Pinpoint the cell where the given text exists, returning its [x, y] midpoint coordinate. 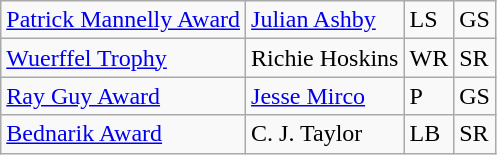
Richie Hoskins [325, 58]
Patrick Mannelly Award [124, 20]
Jesse Mirco [325, 96]
Ray Guy Award [124, 96]
Wuerffel Trophy [124, 58]
P [429, 96]
WR [429, 58]
LS [429, 20]
LB [429, 134]
Bednarik Award [124, 134]
Julian Ashby [325, 20]
C. J. Taylor [325, 134]
